Capture the cell that displays the provided text and extract its [X, Y] central coordinate. 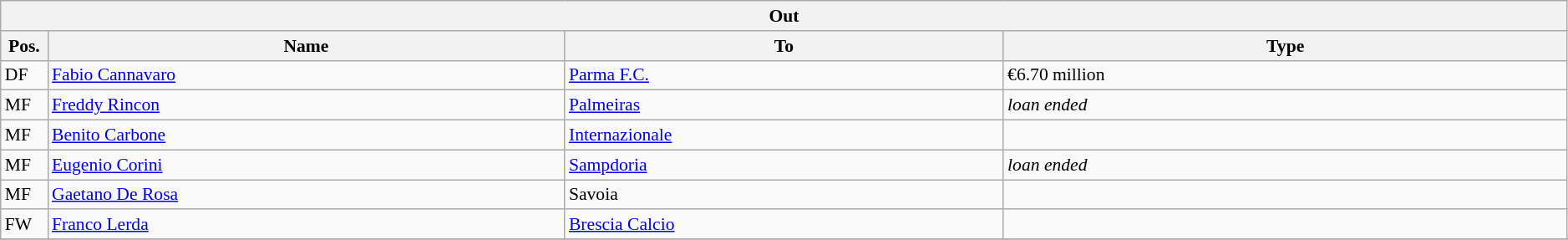
Palmeiras [784, 105]
Internazionale [784, 135]
DF [24, 75]
Name [306, 46]
Freddy Rincon [306, 105]
Fabio Cannavaro [306, 75]
FW [24, 225]
Pos. [24, 46]
€6.70 million [1285, 75]
Savoia [784, 195]
Parma F.C. [784, 75]
Gaetano De Rosa [306, 195]
Eugenio Corini [306, 165]
Benito Carbone [306, 135]
To [784, 46]
Sampdoria [784, 165]
Brescia Calcio [784, 225]
Type [1285, 46]
Out [784, 16]
Franco Lerda [306, 225]
